Output the [X, Y] coordinate of the center of the cell containing the given text.  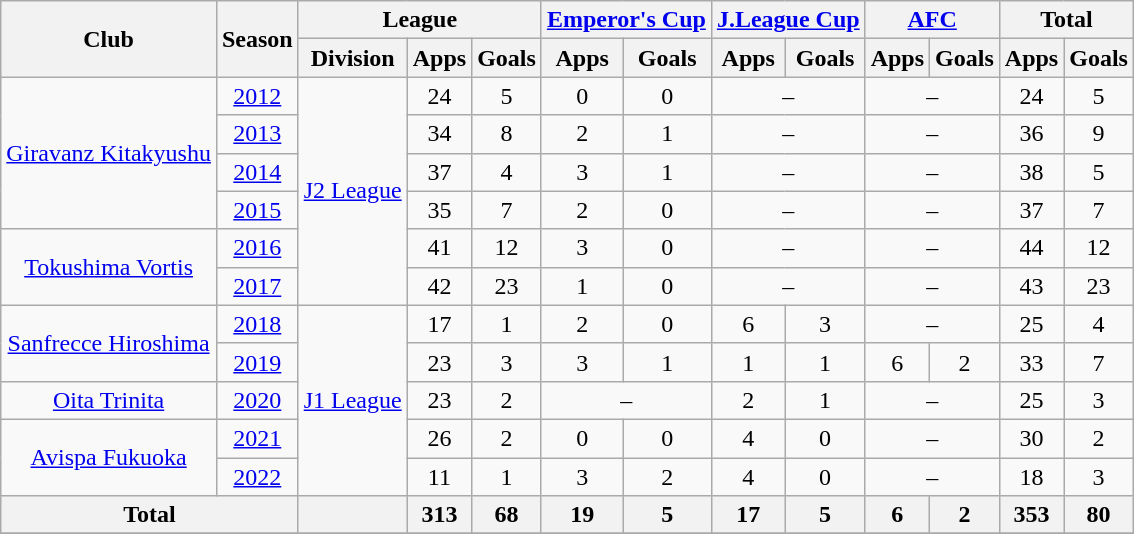
2019 [257, 362]
8 [507, 134]
Sanfrecce Hiroshima [109, 343]
League [420, 20]
38 [1031, 172]
J2 League [352, 191]
26 [439, 438]
68 [507, 515]
35 [439, 210]
33 [1031, 362]
353 [1031, 515]
2017 [257, 286]
Season [257, 39]
Emperor's Cup [626, 20]
Tokushima Vortis [109, 267]
Division [352, 58]
Avispa Fukuoka [109, 457]
2022 [257, 477]
34 [439, 134]
2016 [257, 248]
80 [1099, 515]
43 [1031, 286]
2012 [257, 96]
2014 [257, 172]
Giravanz Kitakyushu [109, 153]
41 [439, 248]
42 [439, 286]
AFC [932, 20]
30 [1031, 438]
2013 [257, 134]
2021 [257, 438]
J1 League [352, 400]
19 [582, 515]
9 [1099, 134]
Club [109, 39]
J.League Cup [788, 20]
2015 [257, 210]
Oita Trinita [109, 400]
2018 [257, 324]
44 [1031, 248]
2020 [257, 400]
36 [1031, 134]
313 [439, 515]
11 [439, 477]
18 [1031, 477]
